Determine the (X, Y) coordinate at the center of the cell enclosing the given text.  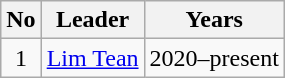
1 (21, 58)
Leader (92, 20)
Years (214, 20)
Lim Tean (92, 58)
No (21, 20)
2020–present (214, 58)
